Search for the cell housing the specified text and yield its (x, y) center coordinate. 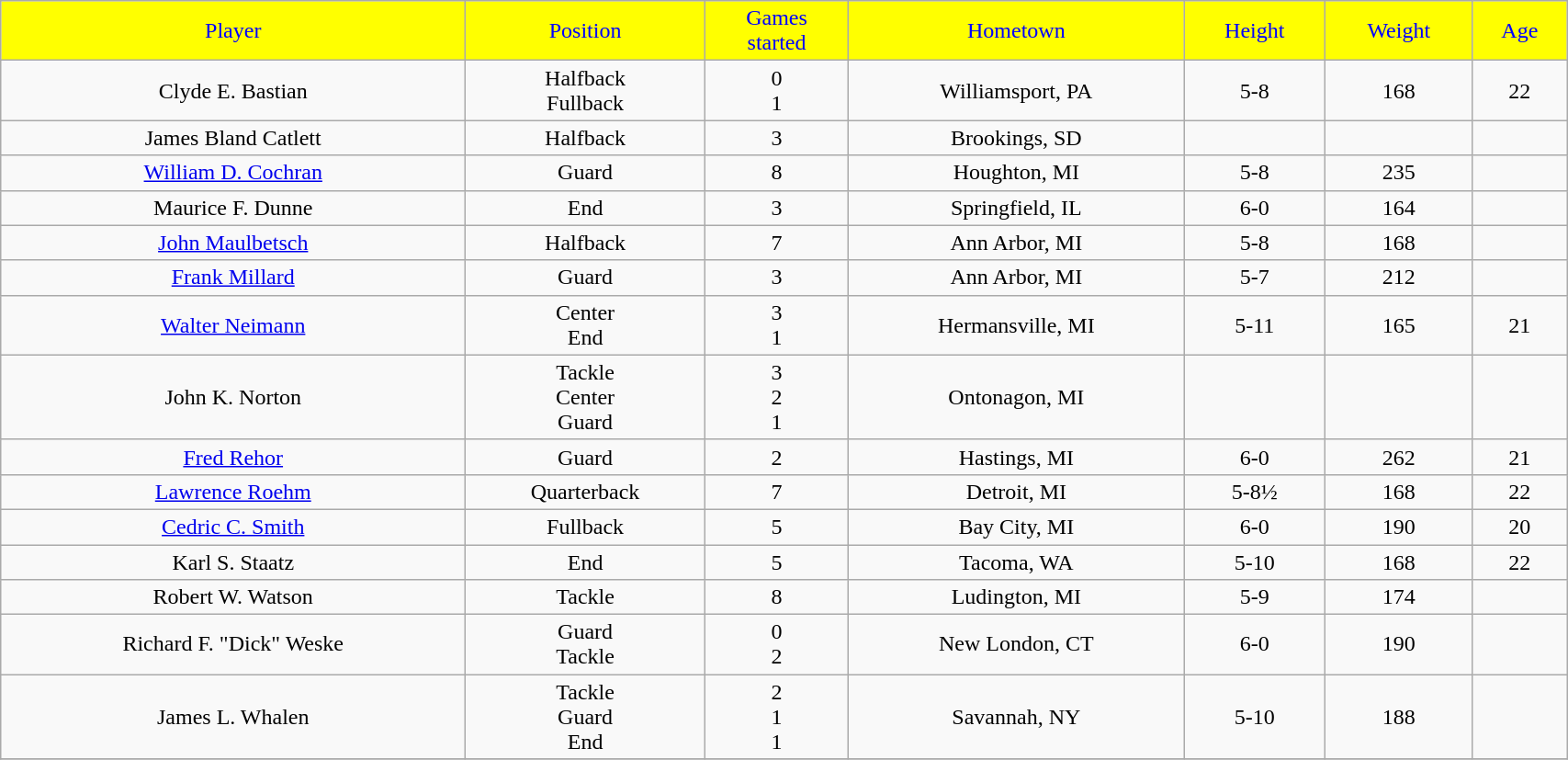
Hermansville, MI (1016, 325)
Williamsport, PA (1016, 90)
James L. Whalen (233, 717)
TackleGuardEnd (586, 717)
Quarterback (586, 492)
Tackle (586, 597)
Maurice F. Dunne (233, 208)
212 (1399, 278)
Walter Neimann (233, 325)
Lawrence Roehm (233, 492)
John K. Norton (233, 397)
321 (776, 397)
Robert W. Watson (233, 597)
Fullback (586, 527)
174 (1399, 597)
Frank Millard (233, 278)
Bay City, MI (1016, 527)
Hastings, MI (1016, 457)
Richard F. "Dick" Weske (233, 645)
Weight (1399, 31)
Brookings, SD (1016, 138)
Hometown (1016, 31)
31 (776, 325)
Position (586, 31)
262 (1399, 457)
Fred Rehor (233, 457)
HalfbackFullback (586, 90)
2 (776, 457)
TackleCenterGuard (586, 397)
Cedric C. Smith (233, 527)
20 (1519, 527)
Ludington, MI (1016, 597)
Tacoma, WA (1016, 561)
Karl S. Staatz (233, 561)
Height (1255, 31)
Detroit, MI (1016, 492)
Houghton, MI (1016, 173)
CenterEnd (586, 325)
02 (776, 645)
164 (1399, 208)
GuardTackle (586, 645)
01 (776, 90)
165 (1399, 325)
Ontonagon, MI (1016, 397)
Gamesstarted (776, 31)
James Bland Catlett (233, 138)
5-7 (1255, 278)
188 (1399, 717)
New London, CT (1016, 645)
5-8½ (1255, 492)
Player (233, 31)
Clyde E. Bastian (233, 90)
Savannah, NY (1016, 717)
Springfield, IL (1016, 208)
5-11 (1255, 325)
5-9 (1255, 597)
Age (1519, 31)
John Maulbetsch (233, 243)
211 (776, 717)
William D. Cochran (233, 173)
235 (1399, 173)
